Provide the (x, y) coordinate of the cell's center where the given text is located.  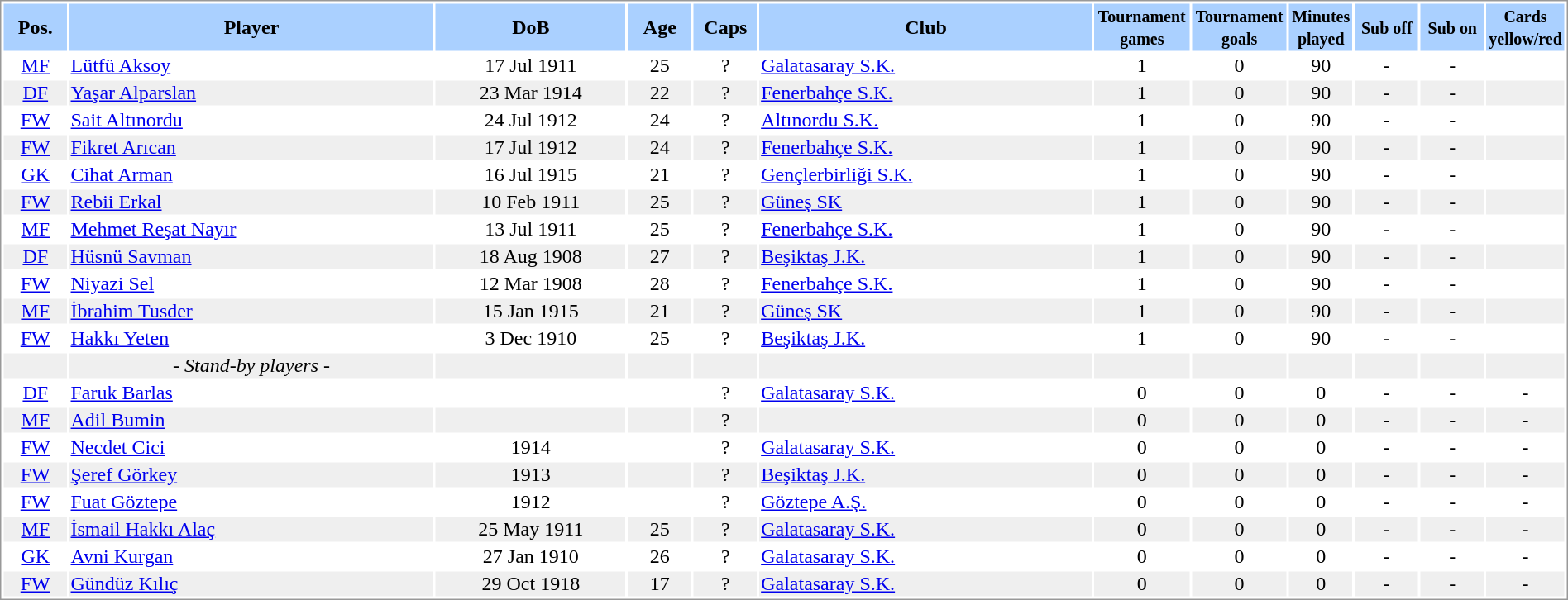
Adil Bumin (251, 421)
Pos. (35, 26)
Necdet Cici (251, 447)
29 Oct 1918 (531, 584)
Avni Kurgan (251, 556)
Hakkı Yeten (251, 338)
Age (660, 26)
Minutesplayed (1322, 26)
Cardsyellow/red (1526, 26)
23 Mar 1914 (531, 93)
Lütfü Aksoy (251, 65)
Hüsnü Savman (251, 257)
17 (660, 584)
27 (660, 257)
27 Jan 1910 (531, 556)
Faruk Barlas (251, 393)
Sub off (1386, 26)
1913 (531, 475)
24 Jul 1912 (531, 120)
DoB (531, 26)
Cihat Arman (251, 174)
Sait Altınordu (251, 120)
Altınordu S.K. (926, 120)
Fuat Göztepe (251, 502)
15 Jan 1915 (531, 312)
Tournamentgoals (1239, 26)
13 Jul 1911 (531, 229)
17 Jul 1911 (531, 65)
Mehmet Reşat Nayır (251, 229)
Niyazi Sel (251, 283)
- Stand-by players - (251, 366)
Sub on (1452, 26)
Yaşar Alparslan (251, 93)
10 Feb 1911 (531, 202)
18 Aug 1908 (531, 257)
İsmail Hakkı Alaç (251, 530)
Gündüz Kılıç (251, 584)
1912 (531, 502)
İbrahim Tusder (251, 312)
12 Mar 1908 (531, 283)
Göztepe A.Ş. (926, 502)
Fikret Arıcan (251, 148)
Gençlerbirliği S.K. (926, 174)
28 (660, 283)
Şeref Görkey (251, 475)
Player (251, 26)
Rebii Erkal (251, 202)
22 (660, 93)
Club (926, 26)
1914 (531, 447)
16 Jul 1915 (531, 174)
26 (660, 556)
17 Jul 1912 (531, 148)
25 May 1911 (531, 530)
3 Dec 1910 (531, 338)
Tournamentgames (1141, 26)
Caps (726, 26)
